Pinpoint the cell where the given text exists, returning its (X, Y) midpoint coordinate. 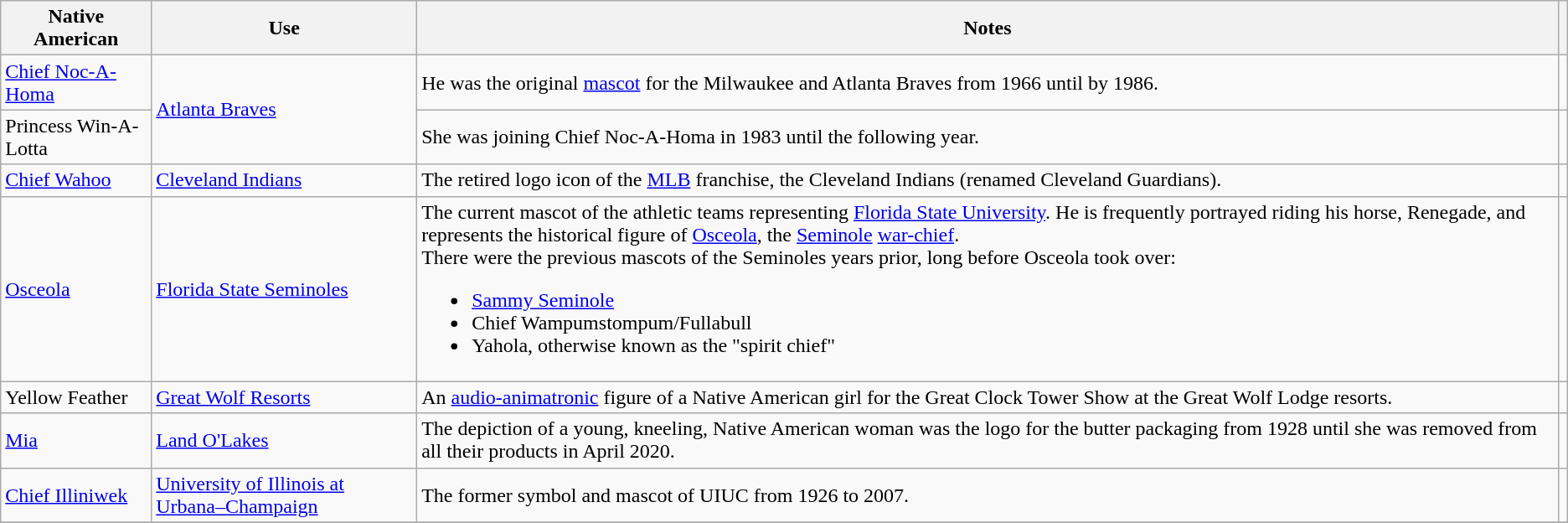
Chief Wahoo (76, 180)
Great Wolf Resorts (285, 397)
Princess Win-A-Lotta (76, 137)
Florida State Seminoles (285, 288)
Chief Illiniwek (76, 495)
Land O'Lakes (285, 441)
She was joining Chief Noc-A-Homa in 1983 until the following year. (988, 137)
Mia (76, 441)
He was the original mascot for the Milwaukee and Atlanta Braves from 1966 until by 1986. (988, 82)
Native American (76, 28)
Use (285, 28)
Cleveland Indians (285, 180)
Notes (988, 28)
Osceola (76, 288)
Chief Noc-A-Homa (76, 82)
Yellow Feather (76, 397)
University of Illinois at Urbana–Champaign (285, 495)
The former symbol and mascot of UIUC from 1926 to 2007. (988, 495)
Atlanta Braves (285, 110)
The retired logo icon of the MLB franchise, the Cleveland Indians (renamed Cleveland Guardians). (988, 180)
An audio-animatronic figure of a Native American girl for the Great Clock Tower Show at the Great Wolf Lodge resorts. (988, 397)
